Output the (x, y) coordinate of the center of the cell containing the given text.  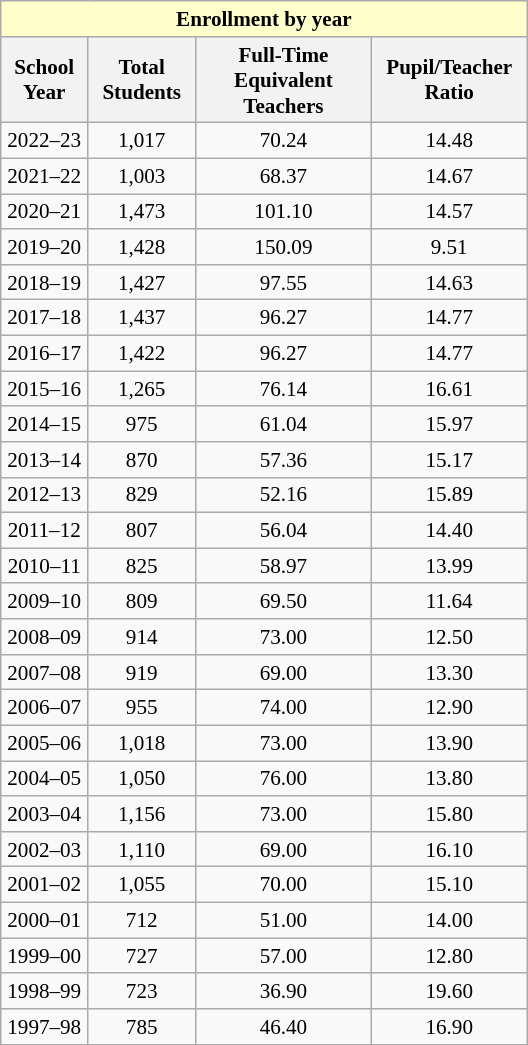
61.04 (284, 424)
2015–16 (44, 388)
56.04 (284, 530)
2021–22 (44, 176)
1999–00 (44, 956)
712 (142, 920)
870 (142, 460)
15.97 (449, 424)
13.99 (449, 566)
1,003 (142, 176)
2004–05 (44, 778)
52.16 (284, 494)
69.50 (284, 600)
16.90 (449, 1026)
12.90 (449, 708)
1,428 (142, 246)
14.48 (449, 140)
58.97 (284, 566)
15.80 (449, 814)
150.09 (284, 246)
727 (142, 956)
2002–03 (44, 848)
807 (142, 530)
1998–99 (44, 990)
2007–08 (44, 672)
14.40 (449, 530)
Total Students (142, 79)
2001–02 (44, 884)
825 (142, 566)
2011–12 (44, 530)
36.90 (284, 990)
101.10 (284, 212)
2016–17 (44, 352)
809 (142, 600)
Full-Time Equivalent Teachers (284, 79)
15.17 (449, 460)
70.00 (284, 884)
14.00 (449, 920)
1,427 (142, 282)
1,110 (142, 848)
2013–14 (44, 460)
1,018 (142, 742)
914 (142, 636)
51.00 (284, 920)
955 (142, 708)
13.90 (449, 742)
11.64 (449, 600)
68.37 (284, 176)
14.57 (449, 212)
2012–13 (44, 494)
70.24 (284, 140)
723 (142, 990)
1,017 (142, 140)
57.36 (284, 460)
13.80 (449, 778)
12.80 (449, 956)
1,055 (142, 884)
2018–19 (44, 282)
1,473 (142, 212)
46.40 (284, 1026)
School Year (44, 79)
2009–10 (44, 600)
975 (142, 424)
1,437 (142, 318)
14.63 (449, 282)
Enrollment by year (264, 18)
2000–01 (44, 920)
2014–15 (44, 424)
16.61 (449, 388)
2010–11 (44, 566)
15.89 (449, 494)
13.30 (449, 672)
2008–09 (44, 636)
1,265 (142, 388)
1,050 (142, 778)
76.00 (284, 778)
1997–98 (44, 1026)
2006–07 (44, 708)
76.14 (284, 388)
919 (142, 672)
15.10 (449, 884)
2005–06 (44, 742)
57.00 (284, 956)
16.10 (449, 848)
785 (142, 1026)
97.55 (284, 282)
1,422 (142, 352)
1,156 (142, 814)
2019–20 (44, 246)
14.67 (449, 176)
Pupil/Teacher Ratio (449, 79)
2020–21 (44, 212)
74.00 (284, 708)
19.60 (449, 990)
829 (142, 494)
2017–18 (44, 318)
9.51 (449, 246)
2022–23 (44, 140)
12.50 (449, 636)
2003–04 (44, 814)
